Capture the cell that displays the provided text and extract its (x, y) central coordinate. 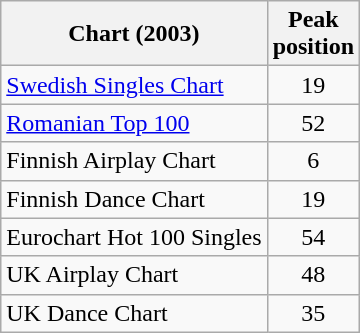
Peakposition (313, 34)
Chart (2003) (134, 34)
UK Airplay Chart (134, 275)
Eurochart Hot 100 Singles (134, 237)
Swedish Singles Chart (134, 85)
UK Dance Chart (134, 313)
Finnish Airplay Chart (134, 161)
48 (313, 275)
52 (313, 123)
54 (313, 237)
6 (313, 161)
Romanian Top 100 (134, 123)
Finnish Dance Chart (134, 199)
35 (313, 313)
